Provide the (X, Y) coordinate of the cell's center where the given text is located.  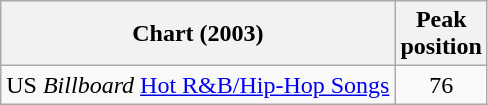
Peakposition (441, 34)
76 (441, 85)
US Billboard Hot R&B/Hip-Hop Songs (198, 85)
Chart (2003) (198, 34)
